Return [x, y] of the center of cell containing provided text 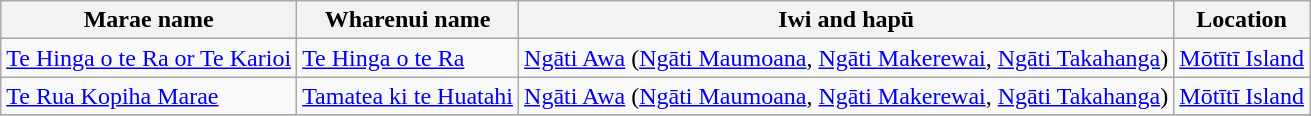
Location [1242, 20]
Te Rua Kopiha Marae [149, 96]
Te Hinga o te Ra or Te Karioi [149, 58]
Marae name [149, 20]
Tamatea ki te Huatahi [408, 96]
Iwi and hapū [846, 20]
Wharenui name [408, 20]
Te Hinga o te Ra [408, 58]
